Return the [x, y] coordinate for the center point of the cell that contains the specified text.  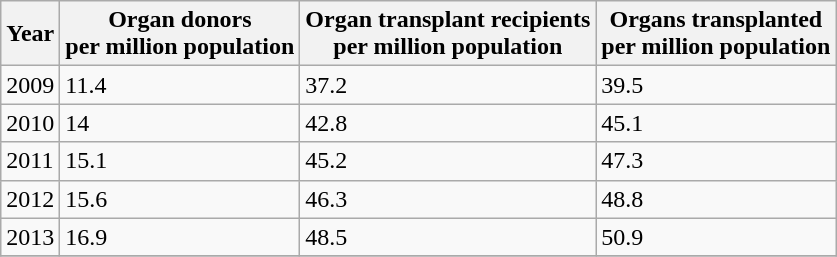
50.9 [716, 237]
45.1 [716, 123]
2011 [30, 161]
48.5 [448, 237]
Organ transplant recipientsper million population [448, 34]
42.8 [448, 123]
47.3 [716, 161]
Organs transplantedper million population [716, 34]
2012 [30, 199]
15.1 [180, 161]
2010 [30, 123]
11.4 [180, 85]
2013 [30, 237]
39.5 [716, 85]
48.8 [716, 199]
46.3 [448, 199]
15.6 [180, 199]
2009 [30, 85]
14 [180, 123]
Organ donorsper million population [180, 34]
16.9 [180, 237]
37.2 [448, 85]
45.2 [448, 161]
Year [30, 34]
